Return the (x, y) coordinate for the center point of the cell that contains the specified text.  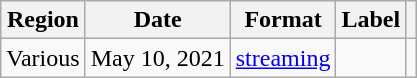
Region (43, 20)
May 10, 2021 (158, 58)
streaming (283, 58)
Various (43, 58)
Date (158, 20)
Label (371, 20)
Format (283, 20)
